Determine the (X, Y) coordinate at the center of the cell enclosing the given text.  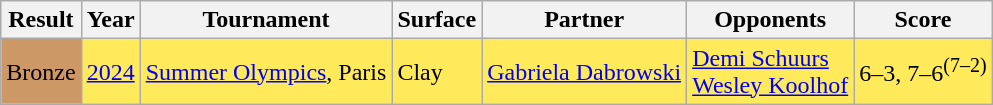
Bronze (41, 72)
Summer Olympics, Paris (266, 72)
Year (110, 20)
Result (41, 20)
Partner (584, 20)
6–3, 7–6(7–2) (923, 72)
Gabriela Dabrowski (584, 72)
Surface (437, 20)
Score (923, 20)
2024 (110, 72)
Demi Schuurs Wesley Koolhof (770, 72)
Clay (437, 72)
Opponents (770, 20)
Tournament (266, 20)
